Identify which cell holds the provided text, then report its [x, y] central coordinate. 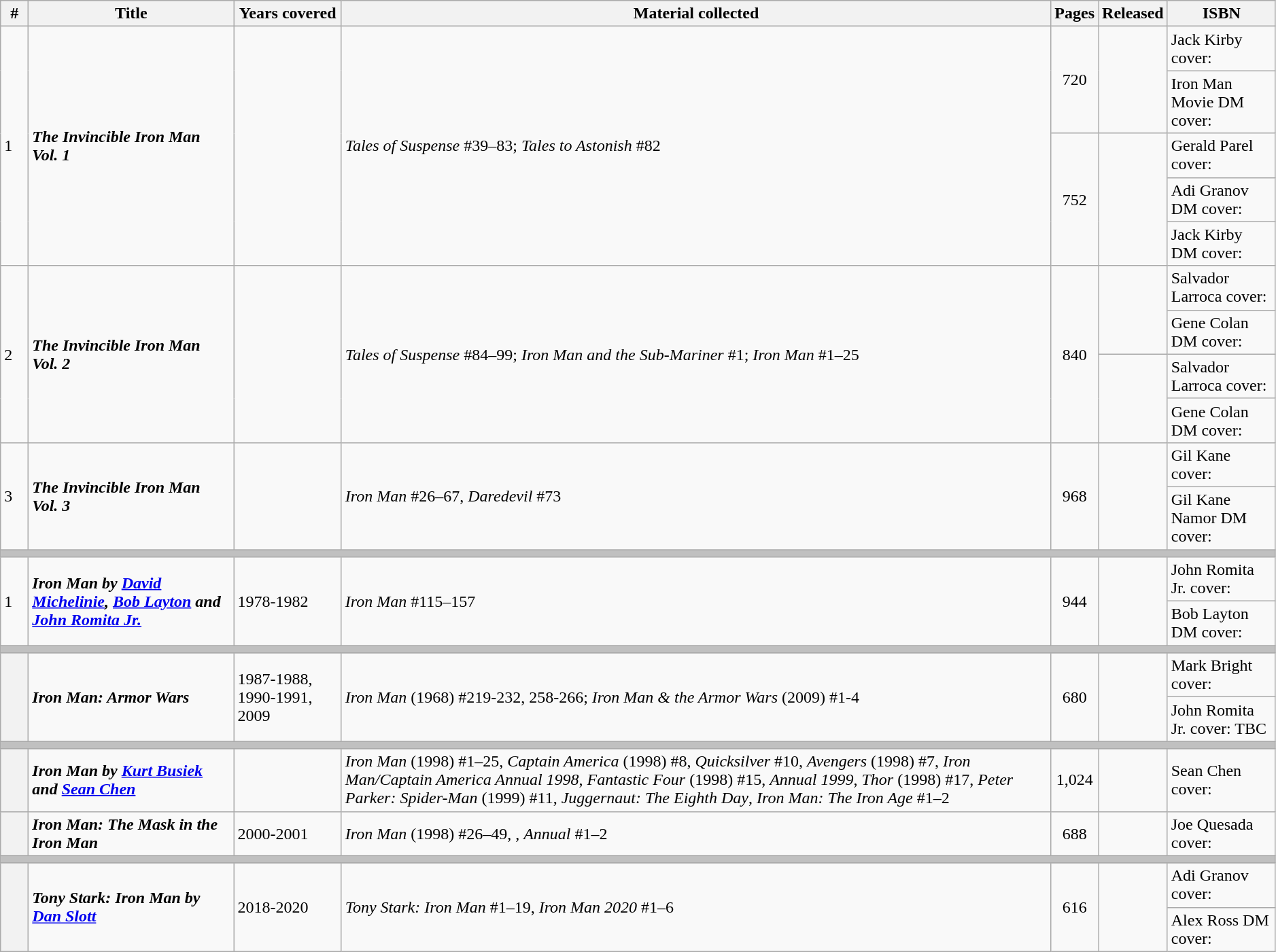
Iron Man (1998) #26–49, , Annual #1–2 [696, 833]
Sean Chen cover: [1221, 780]
688 [1075, 833]
Gil Kane Namor DM cover: [1221, 518]
968 [1075, 496]
2018-2020 [288, 907]
Released [1133, 14]
# [15, 14]
1978-1982 [288, 601]
Mark Bright cover: [1221, 675]
2000-2001 [288, 833]
2 [15, 354]
Iron Man Movie DM cover: [1221, 102]
ISBN [1221, 14]
Pages [1075, 14]
Iron Man #26–67, Daredevil #73 [696, 496]
Jack Kirby DM cover: [1221, 243]
Tales of Suspense #84–99; Iron Man and the Sub-Mariner #1; Iron Man #1–25 [696, 354]
Gil Kane cover: [1221, 465]
John Romita Jr. cover: [1221, 579]
1,024 [1075, 780]
Material collected [696, 14]
680 [1075, 697]
Tony Stark: Iron Man by Dan Slott [131, 907]
Adi Granov cover: [1221, 885]
720 [1075, 80]
The Invincible Iron Man Vol. 1 [131, 146]
Iron Man (1968) #219-232, 258-266; Iron Man & the Armor Wars (2009) #1-4 [696, 697]
Iron Man: Armor Wars [131, 697]
Alex Ross DM cover: [1221, 930]
Title [131, 14]
Tony Stark: Iron Man #1–19, Iron Man 2020 #1–6 [696, 907]
Iron Man by Kurt Busiek and Sean Chen [131, 780]
Gerald Parel cover: [1221, 155]
1987-1988, 1990-1991, 2009 [288, 697]
752 [1075, 200]
Iron Man #115–157 [696, 601]
John Romita Jr. cover: TBC [1221, 719]
Bob Layton DM cover: [1221, 624]
Jack Kirby cover: [1221, 49]
Joe Quesada cover: [1221, 833]
Years covered [288, 14]
Iron Man by David Michelinie, Bob Layton and John Romita Jr. [131, 601]
Iron Man: The Mask in the Iron Man [131, 833]
944 [1075, 601]
The Invincible Iron Man Vol. 3 [131, 496]
616 [1075, 907]
Tales of Suspense #39–83; Tales to Astonish #82 [696, 146]
The Invincible Iron Man Vol. 2 [131, 354]
Adi Granov DM cover: [1221, 200]
840 [1075, 354]
3 [15, 496]
